Pinpoint the cell where the given text exists, returning its (X, Y) midpoint coordinate. 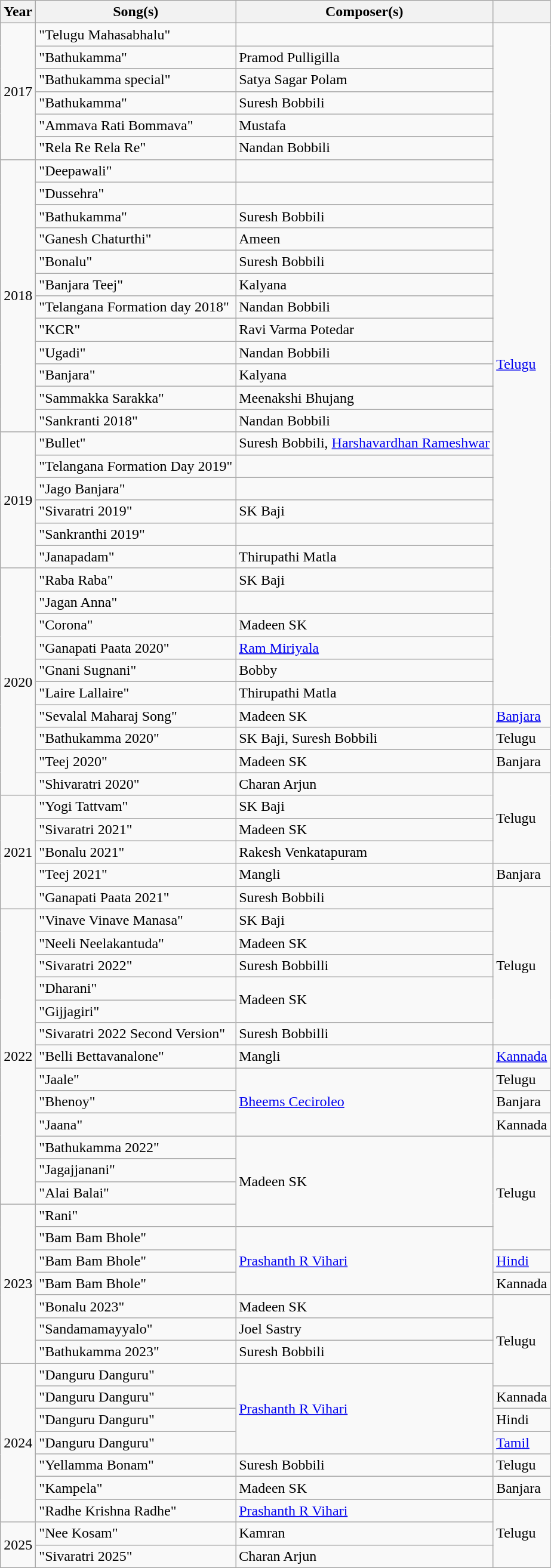
Song(s) (136, 12)
Ameen (364, 239)
Year (18, 12)
"Bhenoy" (136, 1102)
Joel Sastry (364, 1329)
"Banjara Teej" (136, 285)
Satya Sagar Polam (364, 80)
Tamil (522, 1443)
"Yellamma Bonam" (136, 1465)
"Sivaratri 2025" (136, 1556)
Mustafa (364, 125)
"Yogi Tattvam" (136, 807)
2025 (18, 1545)
"Janapadam" (136, 557)
"Alai Balai" (136, 1193)
"Corona" (136, 625)
"Jagan Anna" (136, 602)
"Jago Banjara" (136, 489)
"Sivaratri 2022 Second Version" (136, 1034)
"Telangana Formation Day 2019" (136, 466)
"Sivaratri 2019" (136, 511)
"Bathukamma 2022" (136, 1147)
Suresh Bobbili, Harshavardhan Rameshwar (364, 443)
"Jaana" (136, 1125)
"Sivaratri 2022" (136, 965)
"Teej 2020" (136, 761)
"Kampela" (136, 1488)
"Ganapati Paata 2020" (136, 647)
"Ugadi" (136, 353)
Pramod Pulligilla (364, 57)
"Jagajjanani" (136, 1170)
2017 (18, 91)
2023 (18, 1283)
"Sandamamayyalo" (136, 1329)
"Bonalu" (136, 261)
"Telugu Mahasabhalu" (136, 35)
"Vinave Vinave Manasa" (136, 920)
"Sankranti 2018" (136, 421)
Ram Miriyala (364, 647)
Bobby (364, 671)
Bheems Ceciroleo (364, 1102)
"Laire Lallaire" (136, 693)
"Bonalu 2023" (136, 1306)
"Dharani" (136, 988)
"Ganesh Chaturthi" (136, 239)
"Gnani Sugnani" (136, 671)
"Sevalal Maharaj Song" (136, 716)
2019 (18, 500)
Composer(s) (364, 12)
"Neeli Neelakantuda" (136, 943)
"Rela Re Rela Re" (136, 148)
"Ammava Rati Bommava" (136, 125)
"Sammakka Sarakka" (136, 398)
"Telangana Formation day 2018" (136, 307)
"Shivaratri 2020" (136, 784)
"Bullet" (136, 443)
Ravi Varma Potedar (364, 330)
"Bathukamma special" (136, 80)
2024 (18, 1442)
Rakesh Venkatapuram (364, 852)
"Sivaratri 2021" (136, 829)
"Raba Raba" (136, 579)
"Gijjagiri" (136, 1011)
"Bathukamma 2020" (136, 739)
"Belli Bettavanalone" (136, 1057)
"Radhe Krishna Radhe" (136, 1511)
2022 (18, 1056)
SK Baji, Suresh Bobbili (364, 739)
"Banjara" (136, 375)
"Nee Kosam" (136, 1533)
"Dussehra" (136, 193)
2021 (18, 852)
"Teej 2021" (136, 875)
"KCR" (136, 330)
"Bathukamma 2023" (136, 1351)
2018 (18, 296)
"Rani" (136, 1215)
"Jaale" (136, 1079)
"Bonalu 2021" (136, 852)
"Ganapati Paata 2021" (136, 897)
Meenakshi Bhujang (364, 398)
2020 (18, 681)
"Sankranthi 2019" (136, 534)
Kamran (364, 1533)
"Deepawali" (136, 171)
